Return (x, y) of the center of cell containing provided text 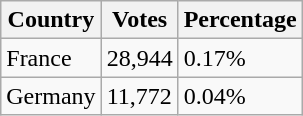
11,772 (140, 96)
France (51, 58)
Percentage (240, 20)
28,944 (140, 58)
Country (51, 20)
Germany (51, 96)
Votes (140, 20)
0.17% (240, 58)
0.04% (240, 96)
